For the text-containing cell, return its midpoint in (x, y) coordinate format. 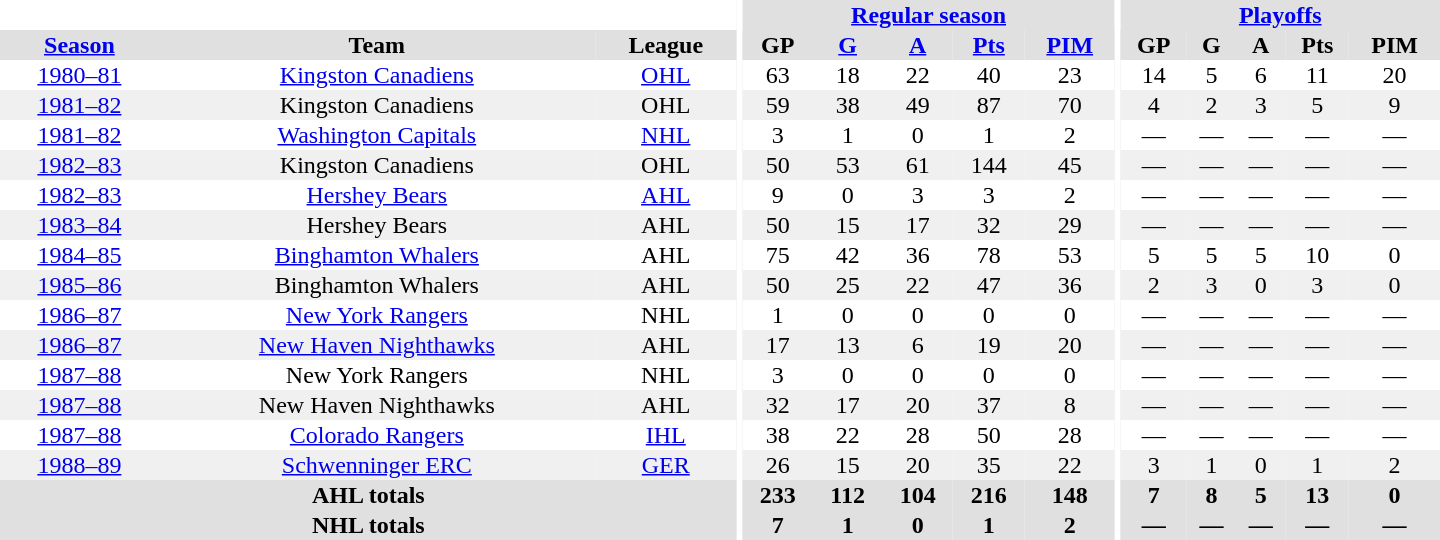
144 (988, 165)
104 (918, 495)
29 (1070, 225)
Season (80, 45)
Washington Capitals (377, 135)
75 (778, 255)
GER (666, 465)
49 (918, 105)
IHL (666, 435)
Team (377, 45)
NHL totals (368, 525)
45 (1070, 165)
35 (988, 465)
League (666, 45)
216 (988, 495)
37 (988, 405)
233 (778, 495)
11 (1317, 75)
Regular season (928, 15)
Playoffs (1280, 15)
42 (848, 255)
1984–85 (80, 255)
1988–89 (80, 465)
78 (988, 255)
40 (988, 75)
23 (1070, 75)
87 (988, 105)
70 (1070, 105)
19 (988, 345)
1985–86 (80, 285)
47 (988, 285)
26 (778, 465)
4 (1153, 105)
Colorado Rangers (377, 435)
10 (1317, 255)
Schwenninger ERC (377, 465)
14 (1153, 75)
25 (848, 285)
AHL totals (368, 495)
59 (778, 105)
112 (848, 495)
148 (1070, 495)
61 (918, 165)
1983–84 (80, 225)
18 (848, 75)
63 (778, 75)
1980–81 (80, 75)
